From the cell containing the given text, extract its center point as [x, y] coordinate. 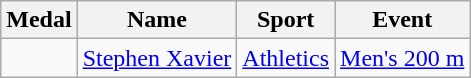
Event [402, 20]
Athletics [286, 58]
Stephen Xavier [157, 58]
Sport [286, 20]
Men's 200 m [402, 58]
Name [157, 20]
Medal [39, 20]
